Return the (x, y) coordinate for the center point of the cell that contains the specified text.  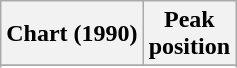
Peakposition (189, 34)
Chart (1990) (72, 34)
